Provide the (X, Y) coordinate of the cell's center where the given text is located.  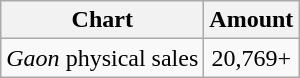
Amount (252, 20)
20,769+ (252, 58)
Chart (102, 20)
Gaon physical sales (102, 58)
